Search for the cell housing the specified text and yield its [X, Y] center coordinate. 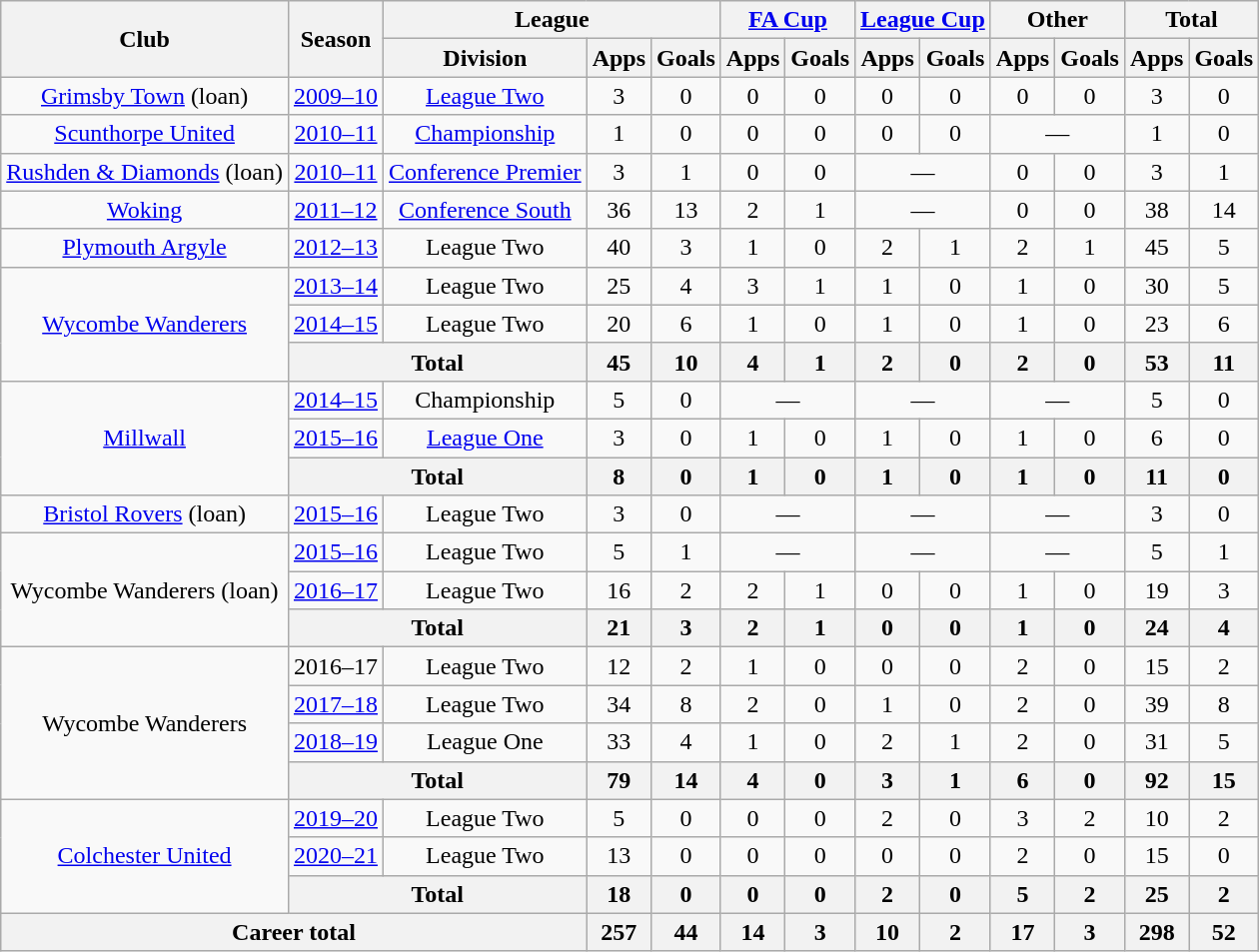
League Cup [923, 20]
18 [619, 894]
Division [486, 58]
2018–19 [336, 742]
Conference South [486, 210]
23 [1156, 324]
17 [1022, 932]
33 [619, 742]
79 [619, 780]
20 [619, 324]
24 [1156, 628]
League [553, 20]
Colchester United [145, 856]
Millwall [145, 438]
Rushden & Diamonds (loan) [145, 172]
40 [619, 248]
53 [1156, 362]
Woking [145, 210]
39 [1156, 704]
52 [1224, 932]
21 [619, 628]
44 [686, 932]
2020–21 [336, 856]
31 [1156, 742]
Conference Premier [486, 172]
16 [619, 590]
Plymouth Argyle [145, 248]
12 [619, 666]
Club [145, 39]
Season [336, 39]
2017–18 [336, 704]
2013–14 [336, 286]
30 [1156, 286]
FA Cup [787, 20]
2009–10 [336, 96]
Scunthorpe United [145, 134]
2012–13 [336, 248]
92 [1156, 780]
Grimsby Town (loan) [145, 96]
Other [1057, 20]
Bristol Rovers (loan) [145, 514]
Wycombe Wanderers (loan) [145, 590]
36 [619, 210]
298 [1156, 932]
2019–20 [336, 818]
38 [1156, 210]
Career total [294, 932]
2011–12 [336, 210]
257 [619, 932]
19 [1156, 590]
34 [619, 704]
